Return (X, Y) of the center of cell containing provided text 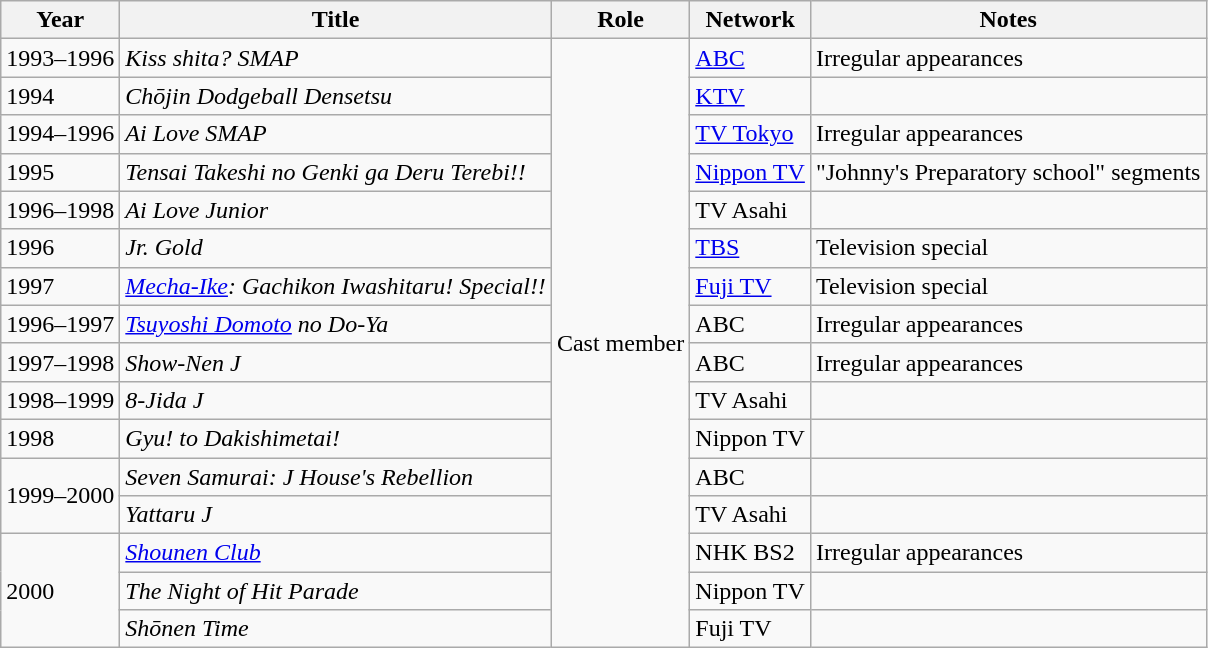
Role (620, 20)
Shounen Club (336, 553)
"Johnny's Preparatory school" segments (1008, 172)
Jr. Gold (336, 248)
NHK BS2 (750, 553)
Chōjin Dodgeball Densetsu (336, 96)
Network (750, 20)
1996–1998 (60, 210)
Yattaru J (336, 515)
1996 (60, 248)
Shōnen Time (336, 629)
1997 (60, 286)
TV Tokyo (750, 134)
1997–1998 (60, 362)
1995 (60, 172)
Ai Love SMAP (336, 134)
Kiss shita? SMAP (336, 58)
Seven Samurai: J House's Rebellion (336, 477)
1998 (60, 438)
1999–2000 (60, 496)
Tsuyoshi Domoto no Do-Ya (336, 324)
Gyu! to Dakishimetai! (336, 438)
The Night of Hit Parade (336, 591)
Ai Love Junior (336, 210)
1998–1999 (60, 400)
Mecha-Ike: Gachikon Iwashitaru! Special!! (336, 286)
Year (60, 20)
Show-Nen J (336, 362)
KTV (750, 96)
TBS (750, 248)
1994–1996 (60, 134)
1994 (60, 96)
1996–1997 (60, 324)
1993–1996 (60, 58)
Title (336, 20)
Tensai Takeshi no Genki ga Deru Terebi!! (336, 172)
Notes (1008, 20)
2000 (60, 591)
Cast member (620, 344)
8-Jida J (336, 400)
